Find where the given text appears and provide that cell's center as (x, y) coordinate. 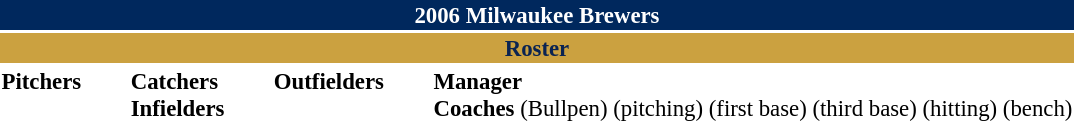
2006 Milwaukee Brewers (537, 15)
Roster (537, 48)
